Output the [x, y] coordinate of the center of the cell containing the given text.  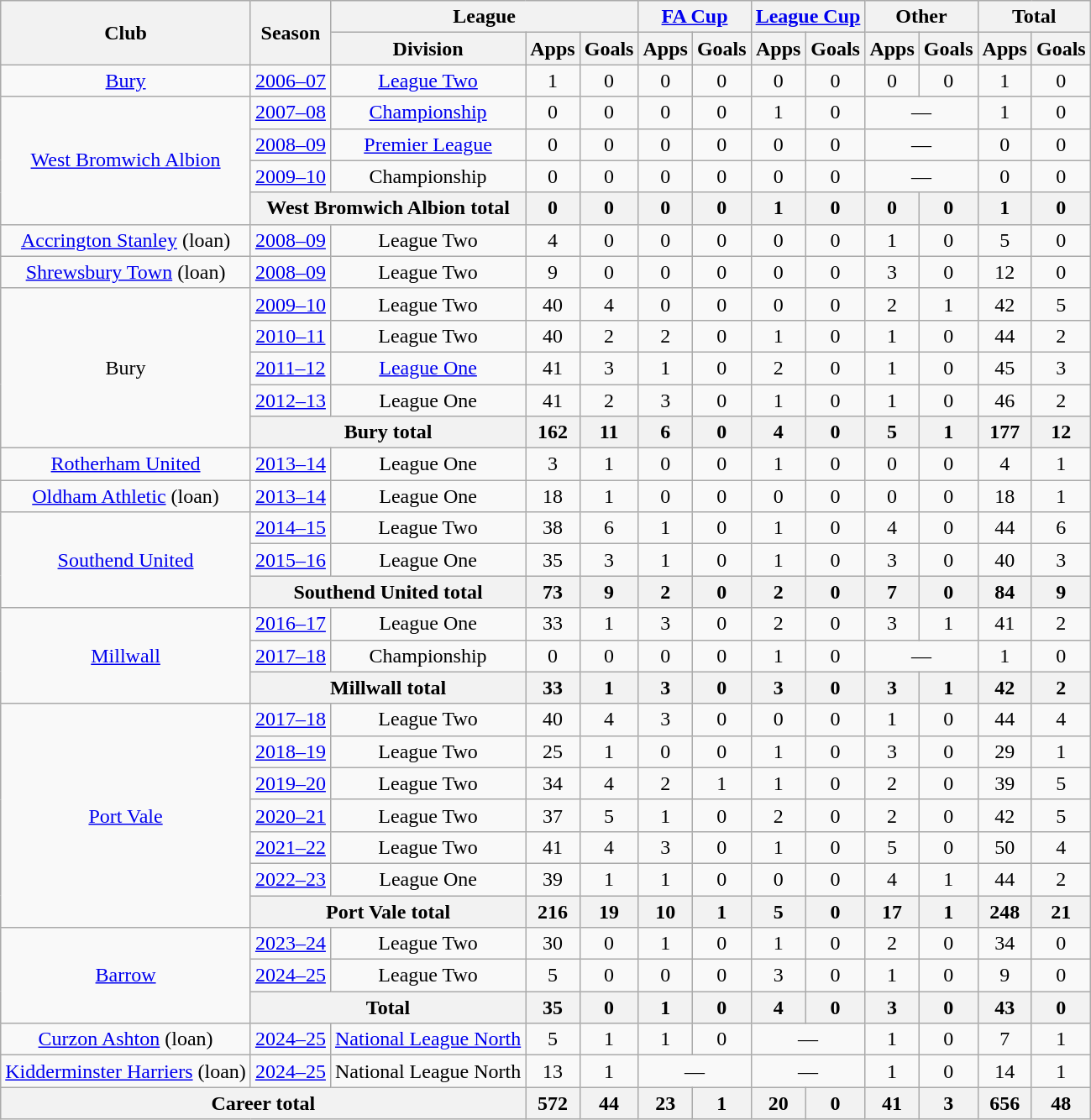
216 [553, 911]
2016–17 [291, 624]
2014–15 [291, 528]
30 [553, 944]
2012–13 [291, 400]
West Bromwich Albion total [388, 208]
17 [892, 911]
2018–19 [291, 751]
Southend United total [388, 592]
248 [1004, 911]
84 [1004, 592]
Curzon Ashton (loan) [126, 1039]
19 [609, 911]
14 [1004, 1071]
2021–22 [291, 847]
Accrington Stanley (loan) [126, 240]
177 [1004, 432]
48 [1061, 1103]
2007–08 [291, 113]
37 [553, 815]
Division [427, 49]
43 [1004, 1007]
Career total [264, 1103]
2006–07 [291, 81]
Millwall [126, 656]
Bury total [388, 432]
Kidderminster Harriers (loan) [126, 1071]
Club [126, 33]
Season [291, 33]
25 [553, 751]
13 [553, 1071]
Port Vale [126, 815]
20 [778, 1103]
10 [665, 911]
11 [609, 432]
45 [1004, 368]
2023–24 [291, 944]
572 [553, 1103]
Millwall total [388, 688]
2019–20 [291, 783]
Rotherham United [126, 464]
Southend United [126, 560]
2010–11 [291, 336]
Premier League [427, 144]
League Cup [808, 17]
23 [665, 1103]
656 [1004, 1103]
38 [553, 528]
29 [1004, 751]
162 [553, 432]
2011–12 [291, 368]
Oldham Athletic (loan) [126, 496]
FA Cup [695, 17]
2020–21 [291, 815]
46 [1004, 400]
21 [1061, 911]
League [484, 17]
73 [553, 592]
Barrow [126, 976]
50 [1004, 847]
2015–16 [291, 560]
Other [921, 17]
2022–23 [291, 879]
Port Vale total [388, 911]
West Bromwich Albion [126, 160]
Shrewsbury Town (loan) [126, 272]
